Scan for the cell matching the given text and deliver its (x, y) coordinate at center. 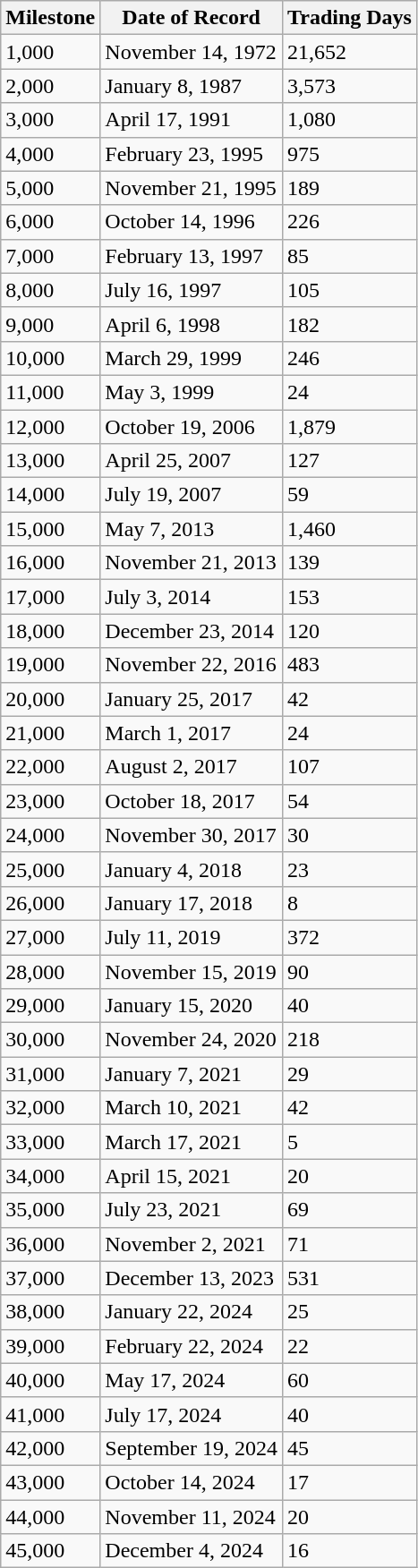
July 16, 1997 (192, 290)
5 (349, 1142)
182 (349, 324)
April 17, 1991 (192, 120)
31,000 (50, 1074)
1,460 (349, 529)
26,000 (50, 903)
February 23, 1995 (192, 154)
14,000 (50, 495)
17,000 (50, 597)
28,000 (50, 971)
32,000 (50, 1108)
1,000 (50, 52)
23 (349, 869)
February 13, 1997 (192, 256)
17 (349, 1482)
127 (349, 461)
372 (349, 937)
July 3, 2014 (192, 597)
19,000 (50, 665)
May 17, 2024 (192, 1380)
16 (349, 1551)
March 1, 2017 (192, 733)
25,000 (50, 869)
45,000 (50, 1551)
11,000 (50, 392)
24,000 (50, 835)
22,000 (50, 767)
35,000 (50, 1210)
105 (349, 290)
90 (349, 971)
2,000 (50, 86)
November 22, 2016 (192, 665)
3,573 (349, 86)
March 17, 2021 (192, 1142)
October 19, 2006 (192, 427)
13,000 (50, 461)
226 (349, 222)
Date of Record (192, 18)
December 4, 2024 (192, 1551)
30,000 (50, 1040)
November 15, 2019 (192, 971)
March 29, 1999 (192, 358)
189 (349, 188)
44,000 (50, 1517)
9,000 (50, 324)
May 7, 2013 (192, 529)
Trading Days (349, 18)
October 14, 1996 (192, 222)
4,000 (50, 154)
531 (349, 1278)
April 25, 2007 (192, 461)
38,000 (50, 1312)
33,000 (50, 1142)
May 3, 1999 (192, 392)
April 15, 2021 (192, 1176)
85 (349, 256)
6,000 (50, 222)
April 6, 1998 (192, 324)
November 21, 2013 (192, 563)
November 2, 2021 (192, 1244)
12,000 (50, 427)
August 2, 2017 (192, 767)
36,000 (50, 1244)
1,080 (349, 120)
Milestone (50, 18)
30 (349, 835)
23,000 (50, 801)
November 21, 1995 (192, 188)
69 (349, 1210)
15,000 (50, 529)
54 (349, 801)
21,000 (50, 733)
42,000 (50, 1448)
October 14, 2024 (192, 1482)
November 30, 2017 (192, 835)
20,000 (50, 699)
July 17, 2024 (192, 1414)
November 14, 1972 (192, 52)
71 (349, 1244)
January 4, 2018 (192, 869)
1,879 (349, 427)
July 19, 2007 (192, 495)
59 (349, 495)
10,000 (50, 358)
7,000 (50, 256)
139 (349, 563)
39,000 (50, 1346)
120 (349, 631)
107 (349, 767)
41,000 (50, 1414)
40,000 (50, 1380)
25 (349, 1312)
29 (349, 1074)
January 15, 2020 (192, 1006)
43,000 (50, 1482)
60 (349, 1380)
8,000 (50, 290)
July 23, 2021 (192, 1210)
16,000 (50, 563)
October 18, 2017 (192, 801)
483 (349, 665)
21,652 (349, 52)
22 (349, 1346)
5,000 (50, 188)
December 23, 2014 (192, 631)
37,000 (50, 1278)
34,000 (50, 1176)
45 (349, 1448)
8 (349, 903)
218 (349, 1040)
February 22, 2024 (192, 1346)
18,000 (50, 631)
29,000 (50, 1006)
153 (349, 597)
November 11, 2024 (192, 1517)
July 11, 2019 (192, 937)
3,000 (50, 120)
27,000 (50, 937)
246 (349, 358)
December 13, 2023 (192, 1278)
January 22, 2024 (192, 1312)
November 24, 2020 (192, 1040)
January 7, 2021 (192, 1074)
January 17, 2018 (192, 903)
March 10, 2021 (192, 1108)
January 8, 1987 (192, 86)
January 25, 2017 (192, 699)
September 19, 2024 (192, 1448)
975 (349, 154)
